Locate the cell with the specified text and output its [X, Y] center coordinate. 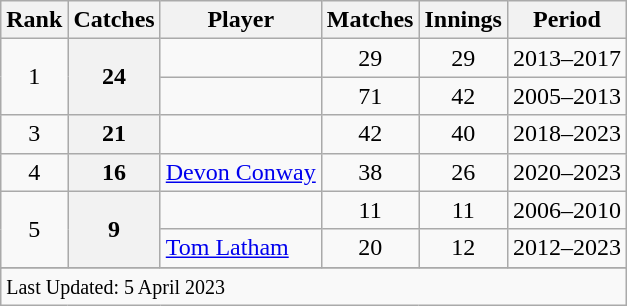
Devon Conway [240, 172]
12 [463, 248]
38 [370, 172]
3 [34, 134]
Matches [370, 20]
2005–2013 [566, 96]
2020–2023 [566, 172]
Rank [34, 20]
9 [114, 229]
2006–2010 [566, 210]
1 [34, 77]
71 [370, 96]
Last Updated: 5 April 2023 [314, 286]
2012–2023 [566, 248]
2018–2023 [566, 134]
21 [114, 134]
4 [34, 172]
26 [463, 172]
Player [240, 20]
16 [114, 172]
5 [34, 229]
20 [370, 248]
Innings [463, 20]
Catches [114, 20]
24 [114, 77]
40 [463, 134]
Period [566, 20]
Tom Latham [240, 248]
2013–2017 [566, 58]
